Provide the [X, Y] coordinate of the cell's center where the given text is located.  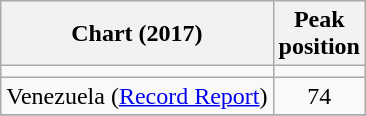
74 [319, 96]
Peakposition [319, 34]
Chart (2017) [137, 34]
Venezuela (Record Report) [137, 96]
